Return the (x, y) coordinate for the center point of the cell that contains the specified text.  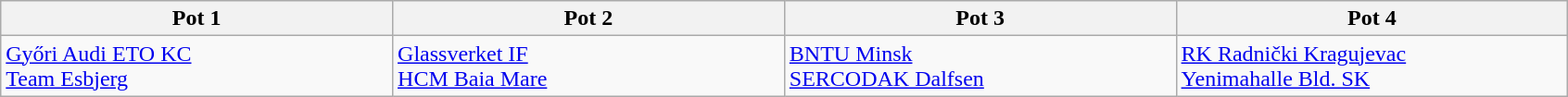
RK Radnički Kragujevac Yenimahalle Bld. SK (1372, 67)
Pot 1 (196, 18)
Pot 2 (589, 18)
Pot 4 (1372, 18)
Glassverket IF HCM Baia Mare (589, 67)
Győri Audi ETO KC Team Esbjerg (196, 67)
Pot 3 (980, 18)
BNTU Minsk SERCODAK Dalfsen (980, 67)
